Identify which cell holds the provided text, then report its (X, Y) central coordinate. 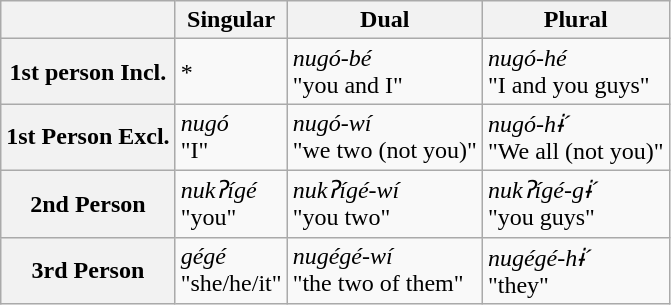
1st person Incl. (88, 72)
nugó "I" (231, 138)
nugó-hɨ´ "We all (not you)" (576, 138)
nukʔígé-gɨ´ "you guys" (576, 204)
nugégé-hɨ´ "they" (576, 270)
nukʔígé "you" (231, 204)
Dual (384, 20)
nugó-wí "we two (not you)" (384, 138)
Plural (576, 20)
nugó-bé "you and I" (384, 72)
1st Person Excl. (88, 138)
Singular (231, 20)
2nd Person (88, 204)
nugó-hé "I and you guys" (576, 72)
nugégé-wí "the two of them" (384, 270)
* (231, 72)
gégé "she/he/it" (231, 270)
nukʔígé-wí "you two" (384, 204)
3rd Person (88, 270)
